Return the [x, y] coordinate for the center point of the cell that contains the specified text.  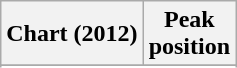
Chart (2012) [72, 34]
Peakposition [189, 34]
